Extract the (x, y) coordinate from the center of the cell holding the provided text.  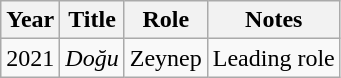
Doğu (92, 58)
2021 (30, 58)
Notes (274, 20)
Title (92, 20)
Year (30, 20)
Zeynep (166, 58)
Leading role (274, 58)
Role (166, 20)
